Pinpoint the cell where the given text exists, returning its (x, y) midpoint coordinate. 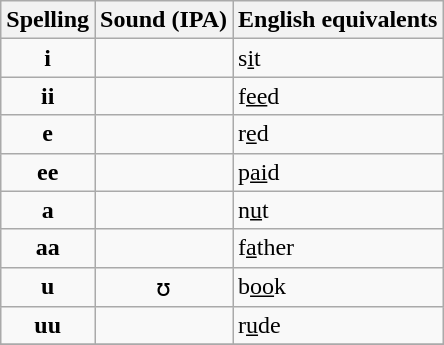
rude (338, 326)
English equivalents (338, 20)
Sound (IPA) (164, 20)
ʊ (164, 287)
ii (48, 96)
red (338, 134)
uu (48, 326)
nut (338, 210)
feed (338, 96)
paid (338, 172)
Spelling (48, 20)
sit (338, 58)
i (48, 58)
ee (48, 172)
book (338, 287)
father (338, 248)
e (48, 134)
aa (48, 248)
a (48, 210)
u (48, 287)
